For the text-containing cell, return its midpoint in (X, Y) coordinate format. 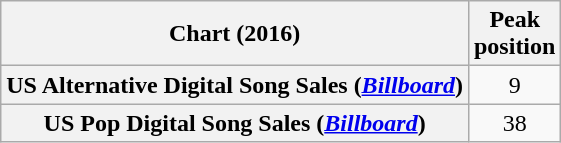
US Alternative Digital Song Sales (Billboard) (235, 85)
US Pop Digital Song Sales (Billboard) (235, 123)
Chart (2016) (235, 34)
9 (514, 85)
38 (514, 123)
Peak position (514, 34)
